Detect which cell encompasses the target text, then output its (X, Y) center coordinate. 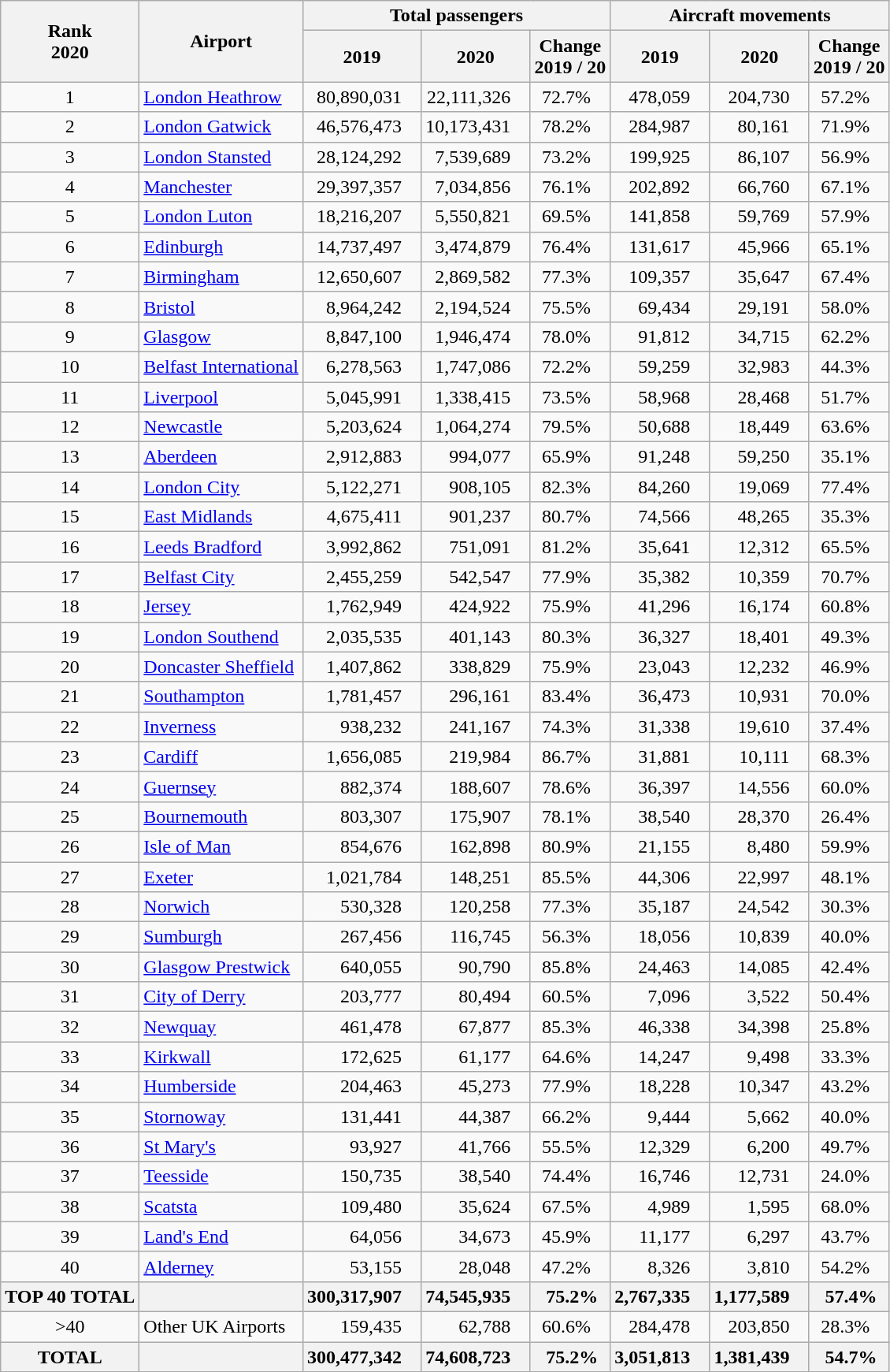
68.3% (849, 757)
32 (70, 1027)
56.3% (570, 937)
19 (70, 637)
28,124,292 (362, 157)
86,107 (759, 157)
21 (70, 697)
54.7% (849, 1356)
90,790 (476, 967)
Inverness (221, 727)
48.1% (849, 877)
53,155 (362, 1266)
Cardiff (221, 757)
East Midlands (221, 517)
67.1% (849, 187)
City of Derry (221, 997)
5,662 (759, 1117)
3,992,862 (362, 547)
38 (70, 1207)
28.3% (849, 1326)
18,056 (660, 937)
74.4% (570, 1177)
70.7% (849, 577)
18,401 (759, 637)
24 (70, 786)
67,877 (476, 1027)
59,250 (759, 457)
Glasgow Prestwick (221, 967)
27 (70, 877)
9,498 (759, 1057)
267,456 (362, 937)
45.9% (570, 1236)
54.2% (849, 1266)
284,987 (660, 127)
59,769 (759, 217)
85.8% (570, 967)
15 (70, 517)
47.2% (570, 1266)
6,200 (759, 1147)
14,247 (660, 1057)
5,122,271 (362, 487)
36,397 (660, 786)
64,056 (362, 1236)
1,407,862 (362, 667)
11,177 (660, 1236)
10,839 (759, 937)
2,767,335 (660, 1296)
Isle of Man (221, 846)
75.5% (570, 307)
1,946,474 (476, 336)
530,328 (362, 907)
91,812 (660, 336)
74,566 (660, 517)
109,357 (660, 277)
64.6% (570, 1057)
148,251 (476, 877)
25 (70, 816)
5 (70, 217)
204,730 (759, 97)
18,449 (759, 427)
80,890,031 (362, 97)
33 (70, 1057)
31 (70, 997)
11 (70, 396)
Doncaster Sheffield (221, 667)
8,964,242 (362, 307)
72.7% (570, 97)
1,747,086 (476, 366)
74,545,935 (476, 1296)
26 (70, 846)
57.9% (849, 217)
84,260 (660, 487)
35,187 (660, 907)
80,161 (759, 127)
18,228 (660, 1087)
542,547 (476, 577)
67.5% (570, 1207)
65.1% (849, 247)
Scatsta (221, 1207)
9,444 (660, 1117)
35.3% (849, 517)
81.2% (570, 547)
1 (70, 97)
10 (70, 366)
Edinburgh (221, 247)
>40 (70, 1326)
66,760 (759, 187)
Liverpool (221, 396)
73.5% (570, 396)
67.4% (849, 277)
69.5% (570, 217)
14,556 (759, 786)
49.7% (849, 1147)
12,329 (660, 1147)
338,829 (476, 667)
8 (70, 307)
994,077 (476, 457)
Total passengers (456, 16)
854,676 (362, 846)
Newquay (221, 1027)
TOTAL (70, 1356)
69,434 (660, 307)
19,610 (759, 727)
Teesside (221, 1177)
83.4% (570, 697)
10,347 (759, 1087)
Airport (221, 41)
Belfast City (221, 577)
76.4% (570, 247)
56.9% (849, 157)
938,232 (362, 727)
65.5% (849, 547)
28,370 (759, 816)
82.3% (570, 487)
150,735 (362, 1177)
4,989 (660, 1207)
63.6% (849, 427)
71.9% (849, 127)
Kirkwall (221, 1057)
40 (70, 1266)
72.2% (570, 366)
7 (70, 277)
1,021,784 (362, 877)
31,881 (660, 757)
159,435 (362, 1326)
2,869,582 (476, 277)
39 (70, 1236)
640,055 (362, 967)
78.0% (570, 336)
60.6% (570, 1326)
901,237 (476, 517)
120,258 (476, 907)
219,984 (476, 757)
26.4% (849, 816)
Stornoway (221, 1117)
28 (70, 907)
74.3% (570, 727)
34,398 (759, 1027)
36 (70, 1147)
57.4% (849, 1296)
68.0% (849, 1207)
34,673 (476, 1236)
204,463 (362, 1087)
1,064,274 (476, 427)
London Stansted (221, 157)
46.9% (849, 667)
28,048 (476, 1266)
2 (70, 127)
Manchester (221, 187)
7,539,689 (476, 157)
1,781,457 (362, 697)
Bournemouth (221, 816)
16 (70, 547)
35,382 (660, 577)
37 (70, 1177)
74,608,723 (476, 1356)
300,477,342 (362, 1356)
Bristol (221, 307)
58.0% (849, 307)
8,480 (759, 846)
Birmingham (221, 277)
43.2% (849, 1087)
43.7% (849, 1236)
59,259 (660, 366)
12,312 (759, 547)
Rank2020 (70, 41)
1,656,085 (362, 757)
131,617 (660, 247)
31,338 (660, 727)
37.4% (849, 727)
203,850 (759, 1326)
284,478 (660, 1326)
10,931 (759, 697)
16,746 (660, 1177)
30 (70, 967)
24,463 (660, 967)
62.2% (849, 336)
60.8% (849, 607)
36,327 (660, 637)
21,155 (660, 846)
12 (70, 427)
141,858 (660, 217)
5,203,624 (362, 427)
Belfast International (221, 366)
46,338 (660, 1027)
478,059 (660, 97)
80.7% (570, 517)
Aberdeen (221, 457)
41,296 (660, 607)
51.7% (849, 396)
10,173,431 (476, 127)
35 (70, 1117)
4 (70, 187)
32,983 (759, 366)
8,326 (660, 1266)
Southampton (221, 697)
3,051,813 (660, 1356)
Newcastle (221, 427)
St Mary's (221, 1147)
Guernsey (221, 786)
76.1% (570, 187)
12,650,607 (362, 277)
Other UK Airports (221, 1326)
10,111 (759, 757)
751,091 (476, 547)
50,688 (660, 427)
908,105 (476, 487)
24,542 (759, 907)
17 (70, 577)
Sumburgh (221, 937)
London Luton (221, 217)
29,397,357 (362, 187)
61,177 (476, 1057)
28,468 (759, 396)
22 (70, 727)
80.3% (570, 637)
London Heathrow (221, 97)
12,232 (759, 667)
6 (70, 247)
33.3% (849, 1057)
4,675,411 (362, 517)
36,473 (660, 697)
85.5% (570, 877)
296,161 (476, 697)
35.1% (849, 457)
2,194,524 (476, 307)
175,907 (476, 816)
29,191 (759, 307)
44.3% (849, 366)
London Gatwick (221, 127)
45,966 (759, 247)
44,387 (476, 1117)
35,641 (660, 547)
62,788 (476, 1326)
424,922 (476, 607)
16,174 (759, 607)
1,177,589 (759, 1296)
41,766 (476, 1147)
10,359 (759, 577)
93,927 (362, 1147)
48,265 (759, 517)
Leeds Bradford (221, 547)
35,647 (759, 277)
14 (70, 487)
78.6% (570, 786)
6,278,563 (362, 366)
461,478 (362, 1027)
Jersey (221, 607)
109,480 (362, 1207)
Aircraft movements (750, 16)
199,925 (660, 157)
188,607 (476, 786)
44,306 (660, 877)
3,474,879 (476, 247)
5,550,821 (476, 217)
Norwich (221, 907)
66.2% (570, 1117)
86.7% (570, 757)
85.3% (570, 1027)
241,167 (476, 727)
35,624 (476, 1207)
14,737,497 (362, 247)
34 (70, 1087)
42.4% (849, 967)
29 (70, 937)
2,035,535 (362, 637)
23,043 (660, 667)
58,968 (660, 396)
8,847,100 (362, 336)
9 (70, 336)
882,374 (362, 786)
Glasgow (221, 336)
131,441 (362, 1117)
2,912,883 (362, 457)
45,273 (476, 1087)
172,625 (362, 1057)
49.3% (849, 637)
TOP 40 TOTAL (70, 1296)
3 (70, 157)
80,494 (476, 997)
25.8% (849, 1027)
7,034,856 (476, 187)
30.3% (849, 907)
78.1% (570, 816)
91,248 (660, 457)
3,810 (759, 1266)
401,143 (476, 637)
24.0% (849, 1177)
60.0% (849, 786)
22,997 (759, 877)
13 (70, 457)
1,338,415 (476, 396)
300,317,907 (362, 1296)
73.2% (570, 157)
803,307 (362, 816)
18 (70, 607)
203,777 (362, 997)
46,576,473 (362, 127)
18,216,207 (362, 217)
Alderney (221, 1266)
162,898 (476, 846)
50.4% (849, 997)
1,381,439 (759, 1356)
London City (221, 487)
London Southend (221, 637)
23 (70, 757)
Exeter (221, 877)
22,111,326 (476, 97)
59.9% (849, 846)
2,455,259 (362, 577)
80.9% (570, 846)
Land's End (221, 1236)
60.5% (570, 997)
65.9% (570, 457)
116,745 (476, 937)
55.5% (570, 1147)
5,045,991 (362, 396)
202,892 (660, 187)
7,096 (660, 997)
70.0% (849, 697)
14,085 (759, 967)
34,715 (759, 336)
6,297 (759, 1236)
57.2% (849, 97)
79.5% (570, 427)
77.4% (849, 487)
3,522 (759, 997)
12,731 (759, 1177)
Humberside (221, 1087)
1,595 (759, 1207)
19,069 (759, 487)
20 (70, 667)
78.2% (570, 127)
1,762,949 (362, 607)
